Capture the cell that displays the provided text and extract its [X, Y] central coordinate. 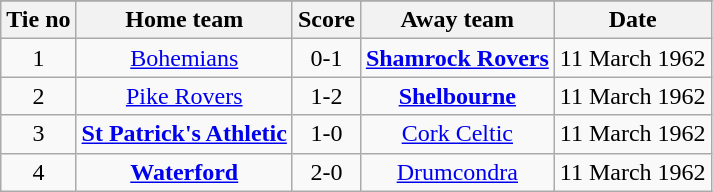
St Patrick's Athletic [184, 134]
Date [632, 20]
Drumcondra [457, 172]
1 [38, 58]
Away team [457, 20]
1-0 [326, 134]
1-2 [326, 96]
Bohemians [184, 58]
Tie no [38, 20]
Shelbourne [457, 96]
Pike Rovers [184, 96]
2 [38, 96]
4 [38, 172]
Home team [184, 20]
3 [38, 134]
Cork Celtic [457, 134]
Waterford [184, 172]
Shamrock Rovers [457, 58]
0-1 [326, 58]
Score [326, 20]
2-0 [326, 172]
